Extract the [x, y] coordinate from the center of the cell holding the provided text.  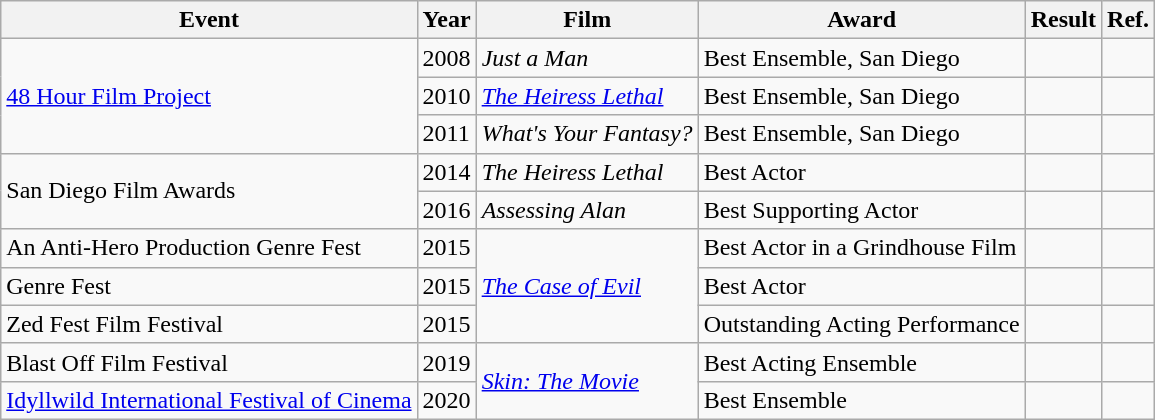
Year [446, 20]
Best Ensemble [862, 400]
Skin: The Movie [587, 381]
Film [587, 20]
Idyllwild International Festival of Cinema [209, 400]
Award [862, 20]
Event [209, 20]
Just a Man [587, 58]
2008 [446, 58]
2014 [446, 172]
2019 [446, 362]
2020 [446, 400]
Zed Fest Film Festival [209, 324]
2016 [446, 210]
Best Actor in a Grindhouse Film [862, 248]
What's Your Fantasy? [587, 134]
2010 [446, 96]
48 Hour Film Project [209, 96]
Best Acting Ensemble [862, 362]
The Case of Evil [587, 286]
Blast Off Film Festival [209, 362]
Outstanding Acting Performance [862, 324]
Ref. [1128, 20]
San Diego Film Awards [209, 191]
Genre Fest [209, 286]
Assessing Alan [587, 210]
2011 [446, 134]
An Anti-Hero Production Genre Fest [209, 248]
Result [1063, 20]
Best Supporting Actor [862, 210]
